Scan for the cell matching the given text and deliver its [X, Y] coordinate at center. 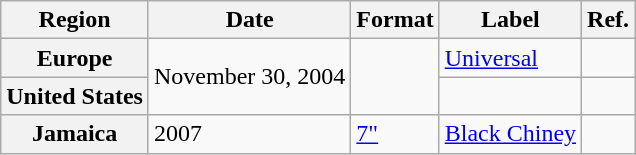
Universal [510, 58]
Ref. [608, 20]
Format [395, 20]
Black Chiney [510, 134]
Date [249, 20]
7" [395, 134]
United States [75, 96]
2007 [249, 134]
Region [75, 20]
November 30, 2004 [249, 77]
Label [510, 20]
Europe [75, 58]
Jamaica [75, 134]
